Provide the (X, Y) coordinate of the cell's center where the given text is located.  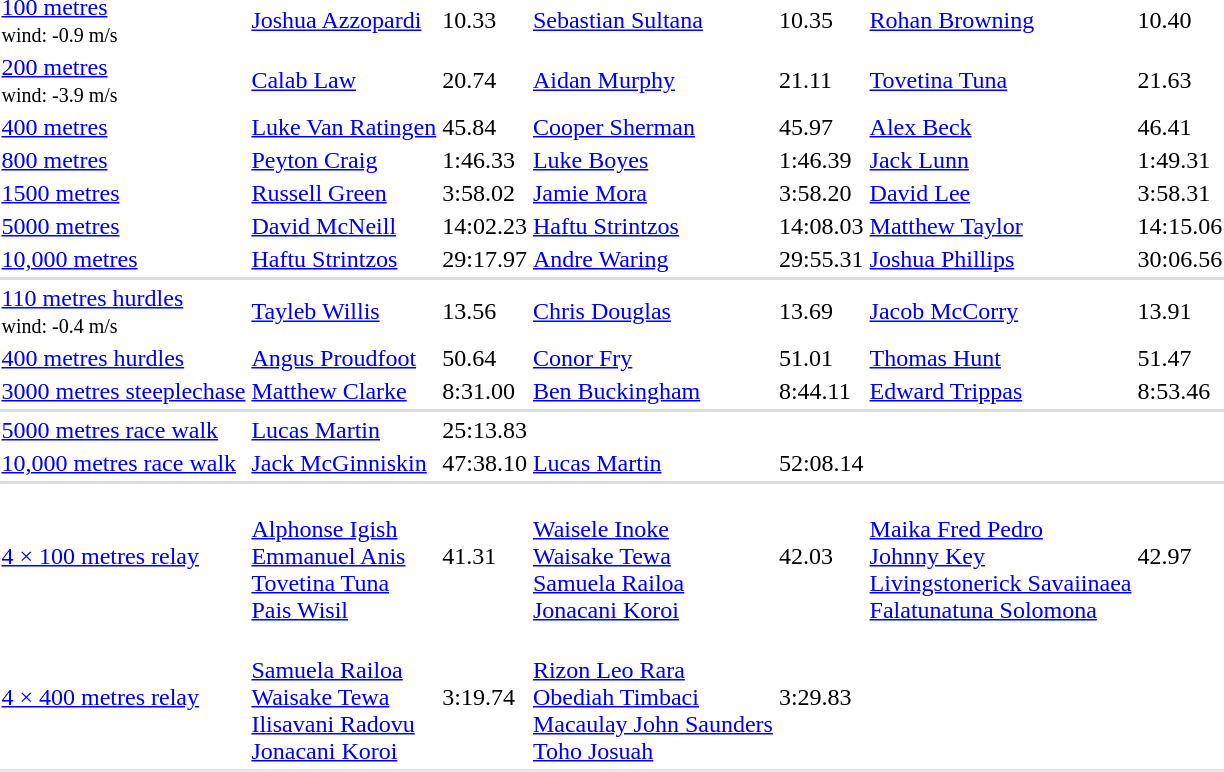
29:55.31 (821, 259)
110 metres hurdleswind: -0.4 m/s (124, 312)
46.41 (1180, 127)
400 metres hurdles (124, 358)
Rizon Leo RaraObediah TimbaciMacaulay John SaundersToho Josuah (652, 697)
1500 metres (124, 193)
14:02.23 (485, 226)
1:46.39 (821, 160)
3:19.74 (485, 697)
3:29.83 (821, 697)
5000 metres race walk (124, 430)
Jack Lunn (1000, 160)
Jack McGinniskin (344, 463)
Joshua Phillips (1000, 259)
51.47 (1180, 358)
41.31 (485, 556)
45.97 (821, 127)
13.91 (1180, 312)
David McNeill (344, 226)
10,000 metres (124, 259)
47:38.10 (485, 463)
4 × 100 metres relay (124, 556)
52:08.14 (821, 463)
Luke Van Ratingen (344, 127)
David Lee (1000, 193)
800 metres (124, 160)
Chris Douglas (652, 312)
Luke Boyes (652, 160)
3:58.31 (1180, 193)
13.56 (485, 312)
400 metres (124, 127)
45.84 (485, 127)
Jamie Mora (652, 193)
Angus Proudfoot (344, 358)
Aidan Murphy (652, 80)
29:17.97 (485, 259)
Waisele InokeWaisake TewaSamuela RailoaJonacani Koroi (652, 556)
Peyton Craig (344, 160)
8:31.00 (485, 391)
Cooper Sherman (652, 127)
20.74 (485, 80)
14:15.06 (1180, 226)
Andre Waring (652, 259)
14:08.03 (821, 226)
42.03 (821, 556)
1:46.33 (485, 160)
10,000 metres race walk (124, 463)
25:13.83 (485, 430)
Maika Fred PedroJohnny KeyLivingstonerick SavaiinaeaFalatunatuna Solomona (1000, 556)
Edward Trippas (1000, 391)
50.64 (485, 358)
30:06.56 (1180, 259)
21.63 (1180, 80)
5000 metres (124, 226)
200 metreswind: -3.9 m/s (124, 80)
Alex Beck (1000, 127)
21.11 (821, 80)
Alphonse IgishEmmanuel AnisTovetina TunaPais Wisil (344, 556)
4 × 400 metres relay (124, 697)
8:53.46 (1180, 391)
Russell Green (344, 193)
Matthew Clarke (344, 391)
Tayleb Willis (344, 312)
3:58.02 (485, 193)
Matthew Taylor (1000, 226)
8:44.11 (821, 391)
Jacob McCorry (1000, 312)
13.69 (821, 312)
42.97 (1180, 556)
Conor Fry (652, 358)
1:49.31 (1180, 160)
Samuela RailoaWaisake TewaIlisavani RadovuJonacani Koroi (344, 697)
3000 metres steeplechase (124, 391)
3:58.20 (821, 193)
Ben Buckingham (652, 391)
Calab Law (344, 80)
51.01 (821, 358)
Thomas Hunt (1000, 358)
Tovetina Tuna (1000, 80)
